Provide the (x, y) coordinate of the cell's center where the given text is located.  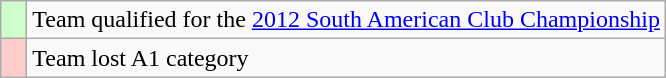
Team qualified for the 2012 South American Club Championship (346, 20)
Team lost A1 category (346, 58)
